Scan for the cell matching the given text and deliver its [X, Y] coordinate at center. 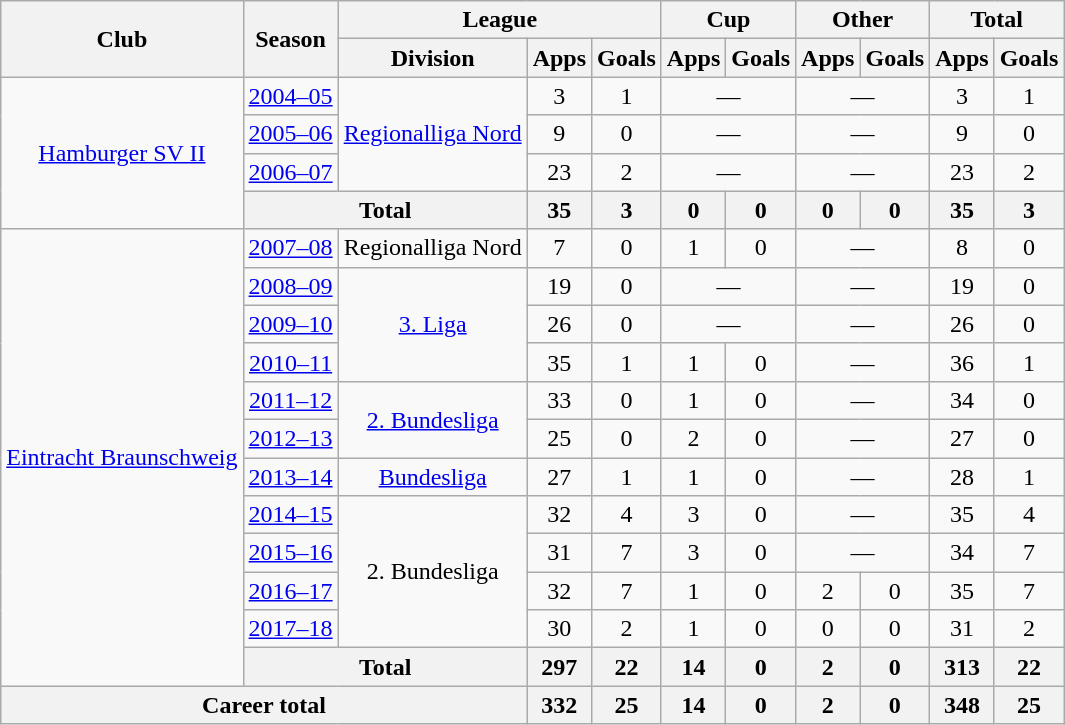
Other [863, 20]
2007–08 [290, 248]
2013–14 [290, 477]
2006–07 [290, 172]
36 [962, 362]
2011–12 [290, 400]
Career total [264, 705]
2016–17 [290, 591]
30 [559, 629]
348 [962, 705]
332 [559, 705]
Club [122, 39]
28 [962, 477]
2005–06 [290, 134]
Bundesliga [432, 477]
2004–05 [290, 96]
Cup [728, 20]
Hamburger SV II [122, 153]
Division [432, 58]
2012–13 [290, 438]
2017–18 [290, 629]
33 [559, 400]
Eintracht Braunschweig [122, 458]
League [500, 20]
313 [962, 667]
297 [559, 667]
Season [290, 39]
8 [962, 248]
2010–11 [290, 362]
2014–15 [290, 515]
2008–09 [290, 286]
2015–16 [290, 553]
2009–10 [290, 324]
3. Liga [432, 324]
